Return the [X, Y] coordinate for the center point of the cell that contains the specified text.  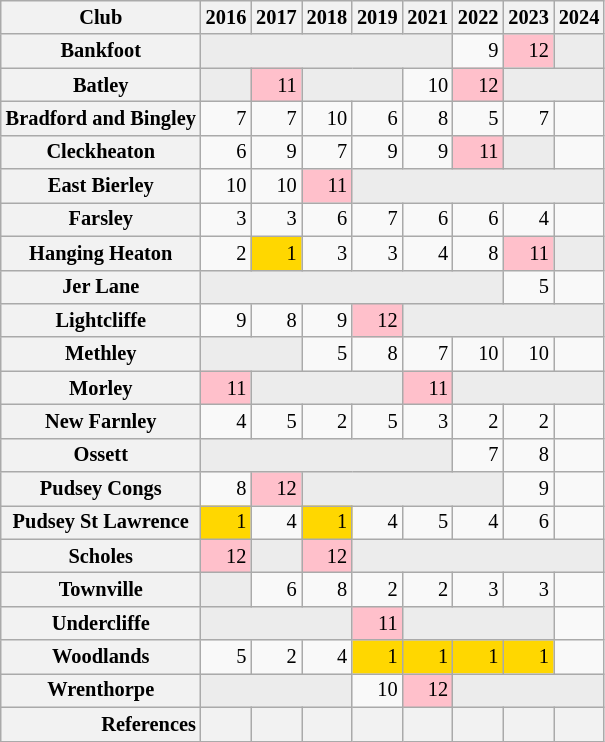
Morley [101, 388]
Jer Lane [101, 287]
East Bierley [101, 186]
Townville [101, 589]
Cleckheaton [101, 152]
2024 [579, 17]
2021 [428, 17]
References [101, 724]
Pudsey St Lawrence [101, 522]
2017 [276, 17]
Wrenthorpe [101, 690]
Methley [101, 354]
Ossett [101, 455]
Batley [101, 85]
2023 [528, 17]
2016 [226, 17]
Pudsey Congs [101, 489]
2019 [377, 17]
Club [101, 17]
Bradford and Bingley [101, 118]
Bankfoot [101, 51]
2022 [478, 17]
Woodlands [101, 657]
Scholes [101, 556]
2018 [327, 17]
Farsley [101, 219]
Undercliffe [101, 623]
New Farnley [101, 421]
Hanging Heaton [101, 253]
Lightcliffe [101, 320]
